Output the (X, Y) coordinate of the center of the cell containing the given text.  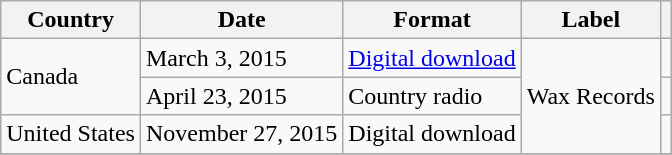
November 27, 2015 (241, 134)
April 23, 2015 (241, 96)
Format (432, 20)
Country (71, 20)
Country radio (432, 96)
Canada (71, 77)
United States (71, 134)
Label (590, 20)
Wax Records (590, 96)
Date (241, 20)
March 3, 2015 (241, 58)
